Identify which cell holds the provided text, then report its [x, y] central coordinate. 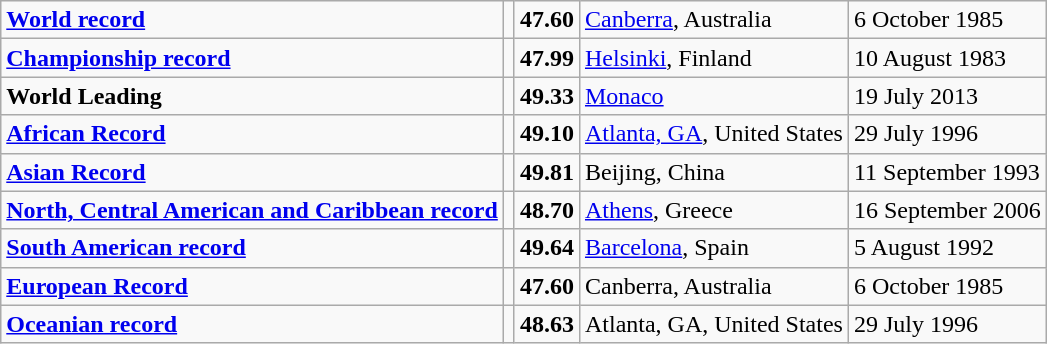
World record [252, 20]
48.70 [546, 210]
48.63 [546, 324]
European Record [252, 286]
Athens, Greece [714, 210]
19 July 2013 [947, 96]
North, Central American and Caribbean record [252, 210]
Barcelona, Spain [714, 248]
49.64 [546, 248]
Asian Record [252, 172]
49.10 [546, 134]
South American record [252, 248]
49.33 [546, 96]
16 September 2006 [947, 210]
Championship record [252, 58]
5 August 1992 [947, 248]
African Record [252, 134]
Helsinki, Finland [714, 58]
Oceanian record [252, 324]
47.99 [546, 58]
11 September 1993 [947, 172]
10 August 1983 [947, 58]
49.81 [546, 172]
Monaco [714, 96]
Beijing, China [714, 172]
World Leading [252, 96]
